Output the [X, Y] coordinate of the center of the cell containing the given text.  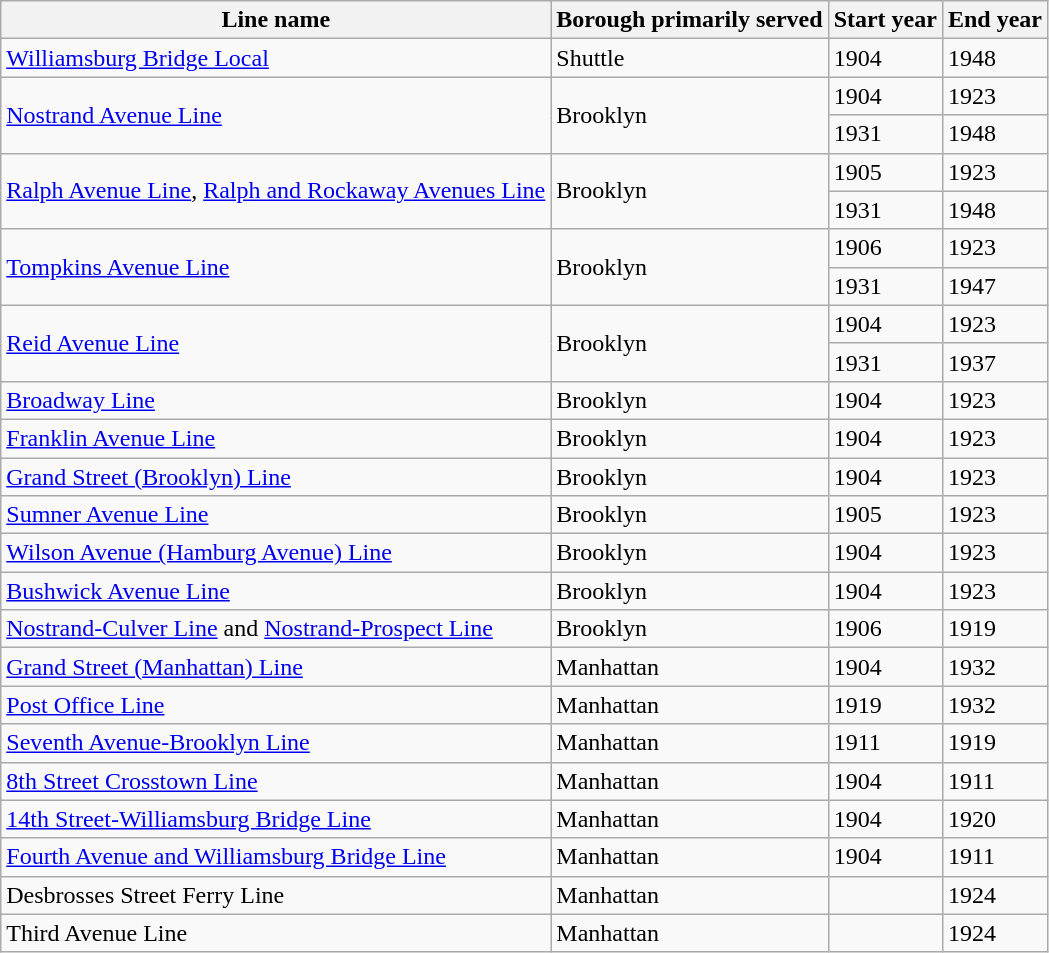
1947 [994, 286]
Bushwick Avenue Line [276, 591]
Reid Avenue Line [276, 343]
Nostrand-Culver Line and Nostrand-Prospect Line [276, 629]
Seventh Avenue-Brooklyn Line [276, 743]
Broadway Line [276, 400]
Line name [276, 20]
Shuttle [690, 58]
Third Avenue Line [276, 933]
14th Street-Williamsburg Bridge Line [276, 819]
Wilson Avenue (Hamburg Avenue) Line [276, 553]
Ralph Avenue Line, Ralph and Rockaway Avenues Line [276, 191]
Williamsburg Bridge Local [276, 58]
Desbrosses Street Ferry Line [276, 895]
Tompkins Avenue Line [276, 267]
Grand Street (Brooklyn) Line [276, 477]
1920 [994, 819]
Post Office Line [276, 705]
Sumner Avenue Line [276, 515]
End year [994, 20]
Grand Street (Manhattan) Line [276, 667]
Start year [885, 20]
Franklin Avenue Line [276, 438]
Fourth Avenue and Williamsburg Bridge Line [276, 857]
Borough primarily served [690, 20]
1937 [994, 362]
8th Street Crosstown Line [276, 781]
Nostrand Avenue Line [276, 115]
